Return [x, y] of the center of cell containing provided text 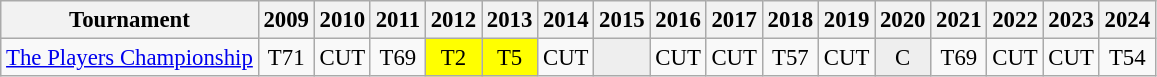
C [903, 58]
2023 [1071, 20]
2019 [846, 20]
Tournament [130, 20]
2018 [790, 20]
The Players Championship [130, 58]
2022 [1015, 20]
2014 [566, 20]
2020 [903, 20]
2021 [959, 20]
T71 [286, 58]
2015 [622, 20]
2009 [286, 20]
2016 [678, 20]
2010 [342, 20]
T54 [1127, 58]
T5 [510, 58]
2012 [453, 20]
2011 [398, 20]
2013 [510, 20]
2024 [1127, 20]
T57 [790, 58]
T2 [453, 58]
2017 [734, 20]
